Identify which cell holds the provided text, then report its [x, y] central coordinate. 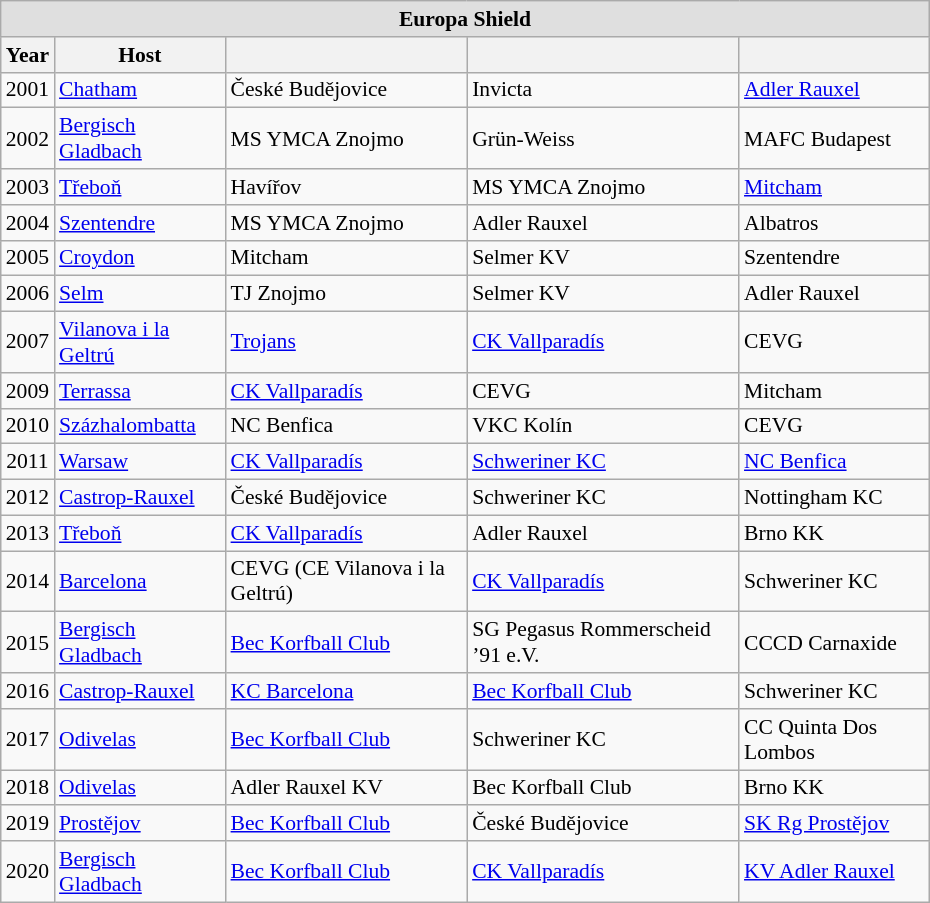
Chatham [140, 90]
Terrassa [140, 391]
VKC Kolín [603, 426]
KC Barcelona [347, 691]
2007 [28, 342]
Prostějov [140, 824]
2006 [28, 294]
TJ Znojmo [347, 294]
2009 [28, 391]
SK Rg Prostějov [834, 824]
Adler Rauxel KV [347, 788]
2012 [28, 498]
2013 [28, 533]
Host [140, 55]
MAFC Budapest [834, 138]
CEVG (CE Vilanova i la Geltrú) [347, 582]
Europa Shield [465, 19]
2005 [28, 258]
Warsaw [140, 462]
2014 [28, 582]
2004 [28, 223]
Barcelona [140, 582]
CC Quinta Dos Lombos [834, 740]
KV Adler Rauxel [834, 872]
Trojans [347, 342]
Year [28, 55]
2010 [28, 426]
2017 [28, 740]
Havířov [347, 187]
2020 [28, 872]
2016 [28, 691]
Nottingham KC [834, 498]
CCCD Carnaxide [834, 642]
2003 [28, 187]
Invicta [603, 90]
Vilanova i la Geltrú [140, 342]
SG Pegasus Rommerscheid ’91 e.V. [603, 642]
Százhalombatta [140, 426]
2001 [28, 90]
2011 [28, 462]
2002 [28, 138]
2015 [28, 642]
Grün-Weiss [603, 138]
2018 [28, 788]
2019 [28, 824]
Albatros [834, 223]
Croydon [140, 258]
Selm [140, 294]
